Return the (X, Y) coordinate for the center point of the cell that contains the specified text.  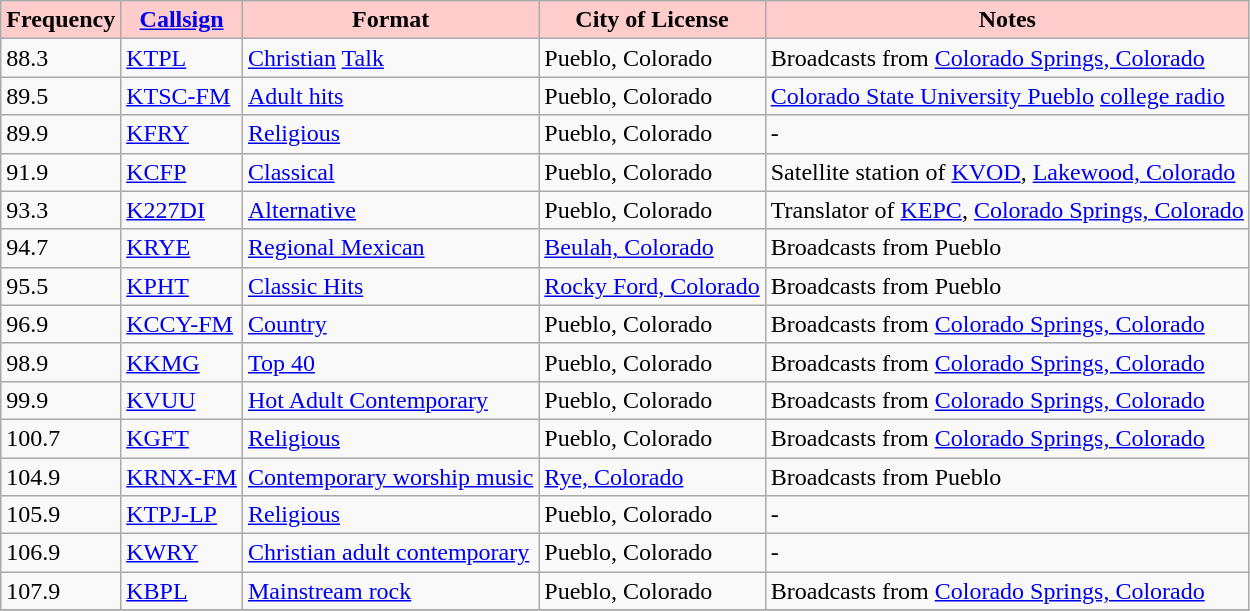
KFRY (182, 134)
KVUU (182, 400)
KKMG (182, 362)
95.5 (61, 286)
106.9 (61, 553)
Rocky Ford, Colorado (652, 286)
Alternative (390, 210)
Christian Talk (390, 58)
KCCY-FM (182, 324)
Regional Mexican (390, 248)
91.9 (61, 172)
Contemporary worship music (390, 477)
KRNX-FM (182, 477)
K227DI (182, 210)
Beulah, Colorado (652, 248)
88.3 (61, 58)
Notes (1007, 20)
Colorado State University Pueblo college radio (1007, 96)
Top 40 (390, 362)
Hot Adult Contemporary (390, 400)
KTPL (182, 58)
98.9 (61, 362)
Frequency (61, 20)
89.9 (61, 134)
93.3 (61, 210)
99.9 (61, 400)
KCFP (182, 172)
KGFT (182, 438)
KRYE (182, 248)
Rye, Colorado (652, 477)
City of License (652, 20)
KBPL (182, 591)
Translator of KEPC, Colorado Springs, Colorado (1007, 210)
KTPJ-LP (182, 515)
Adult hits (390, 96)
105.9 (61, 515)
89.5 (61, 96)
96.9 (61, 324)
Mainstream rock (390, 591)
94.7 (61, 248)
Format (390, 20)
104.9 (61, 477)
Classical (390, 172)
Christian adult contemporary (390, 553)
Country (390, 324)
100.7 (61, 438)
Classic Hits (390, 286)
KWRY (182, 553)
107.9 (61, 591)
KTSC-FM (182, 96)
Satellite station of KVOD, Lakewood, Colorado (1007, 172)
KPHT (182, 286)
Callsign (182, 20)
